Find where the given text appears and provide that cell's center as (X, Y) coordinate. 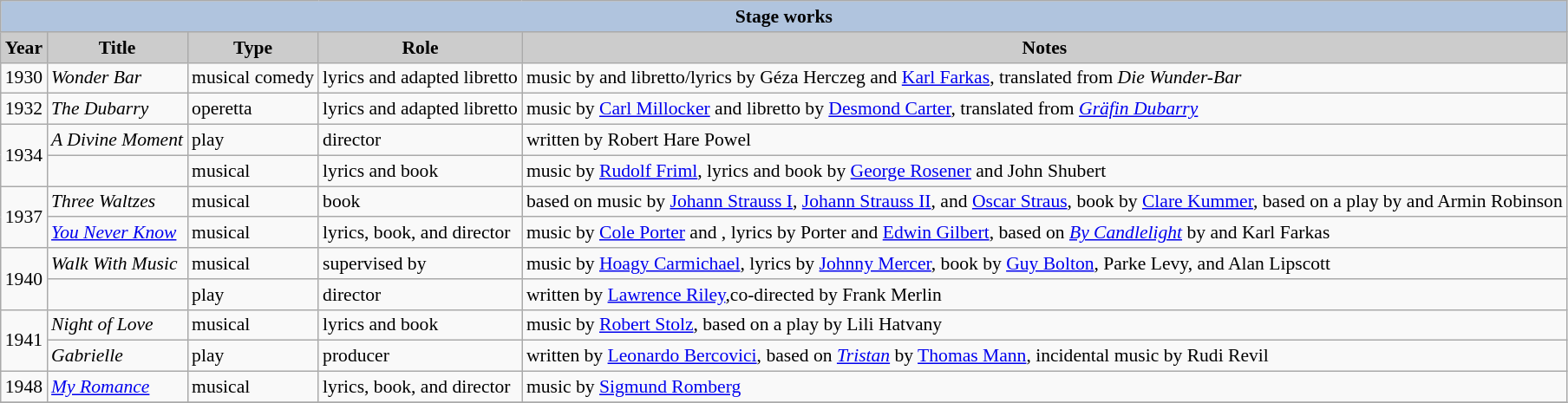
Gabrielle (117, 356)
1940 (24, 279)
Notes (1044, 48)
1930 (24, 78)
Type (253, 48)
musical comedy (253, 78)
My Romance (117, 387)
1932 (24, 109)
Walk With Music (117, 263)
1934 (24, 156)
A Divine Moment (117, 140)
producer (420, 356)
Wonder Bar (117, 78)
1941 (24, 340)
music by Sigmund Romberg (1044, 387)
written by Leonardo Bercovici, based on Tristan by Thomas Mann, incidental music by Rudi Revil (1044, 356)
Role (420, 48)
Stage works (784, 16)
Title (117, 48)
You Never Know (117, 233)
based on music by Johann Strauss I, Johann Strauss II, and Oscar Straus, book by Clare Kummer, based on a play by and Armin Robinson (1044, 202)
music by and libretto/lyrics by Géza Herczeg and Karl Farkas, translated from Die Wunder-Bar (1044, 78)
music by Hoagy Carmichael, lyrics by Johnny Mercer, book by Guy Bolton, Parke Levy, and Alan Lipscott (1044, 263)
operetta (253, 109)
book (420, 202)
music by Cole Porter and , lyrics by Porter and Edwin Gilbert, based on By Candlelight by and Karl Farkas (1044, 233)
supervised by (420, 263)
written by Robert Hare Powel (1044, 140)
1937 (24, 217)
Three Waltzes (117, 202)
written by Lawrence Riley,co-directed by Frank Merlin (1044, 295)
music by Robert Stolz, based on a play by Lili Hatvany (1044, 325)
music by Carl Millocker and libretto by Desmond Carter, translated from Gräfin Dubarry (1044, 109)
1948 (24, 387)
The Dubarry (117, 109)
Night of Love (117, 325)
music by Rudolf Friml, lyrics and book by George Rosener and John Shubert (1044, 171)
Year (24, 48)
